Pinpoint the cell where the given text exists, returning its [x, y] midpoint coordinate. 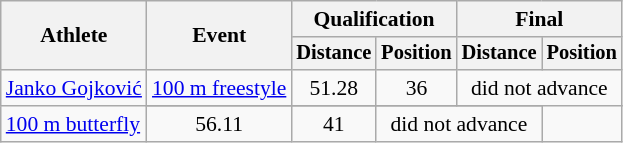
Event [219, 36]
Athlete [74, 36]
100 m freestyle [219, 88]
Qualification [374, 19]
56.11 [219, 124]
100 m butterfly [74, 124]
Janko Gojković [74, 88]
Final [540, 19]
36 [416, 88]
41 [334, 124]
51.28 [334, 88]
